Return the (x, y) coordinate for the center point of the cell that contains the specified text.  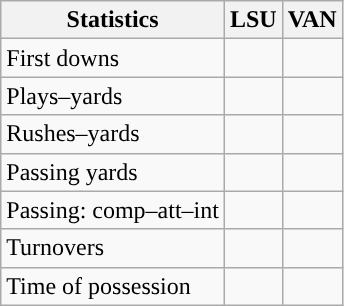
Passing yards (113, 172)
Statistics (113, 20)
Rushes–yards (113, 134)
Turnovers (113, 248)
First downs (113, 58)
Passing: comp–att–int (113, 210)
Time of possession (113, 286)
VAN (312, 20)
LSU (253, 20)
Plays–yards (113, 96)
